Identify which cell holds the provided text, then report its [X, Y] central coordinate. 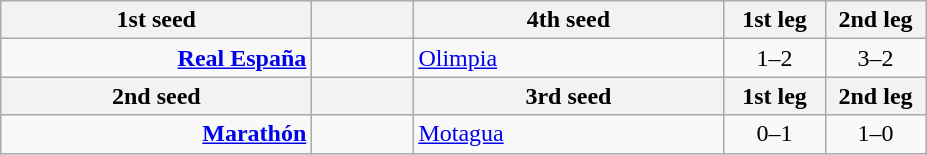
Olimpia [568, 58]
Marathón [156, 134]
0–1 [774, 134]
1–0 [876, 134]
3rd seed [568, 96]
3–2 [876, 58]
1st seed [156, 20]
Motagua [568, 134]
Real España [156, 58]
1–2 [774, 58]
2nd seed [156, 96]
4th seed [568, 20]
